Capture the cell that displays the provided text and extract its [x, y] central coordinate. 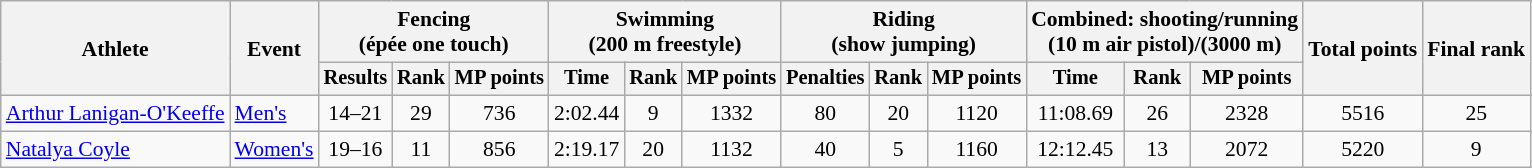
19–16 [356, 150]
2328 [1246, 114]
856 [500, 150]
Arthur Lanigan-O'Keeffe [116, 114]
2:02.44 [586, 114]
11 [421, 150]
736 [500, 114]
Women's [274, 150]
5516 [1362, 114]
13 [1158, 150]
25 [1476, 114]
1120 [976, 114]
12:12.45 [1075, 150]
1160 [976, 150]
5220 [1362, 150]
14–21 [356, 114]
2:19.17 [586, 150]
Riding(show jumping) [904, 32]
Swimming(200 m freestyle) [665, 32]
1132 [732, 150]
Natalya Coyle [116, 150]
40 [825, 150]
80 [825, 114]
Combined: shooting/running(10 m air pistol)/(3000 m) [1164, 32]
Final rank [1476, 48]
5 [898, 150]
Men's [274, 114]
26 [1158, 114]
Event [274, 48]
2072 [1246, 150]
11:08.69 [1075, 114]
Athlete [116, 48]
29 [421, 114]
Total points [1362, 48]
Penalties [825, 79]
Fencing(épée one touch) [434, 32]
Results [356, 79]
1332 [732, 114]
